Capture the cell that displays the provided text and extract its [x, y] central coordinate. 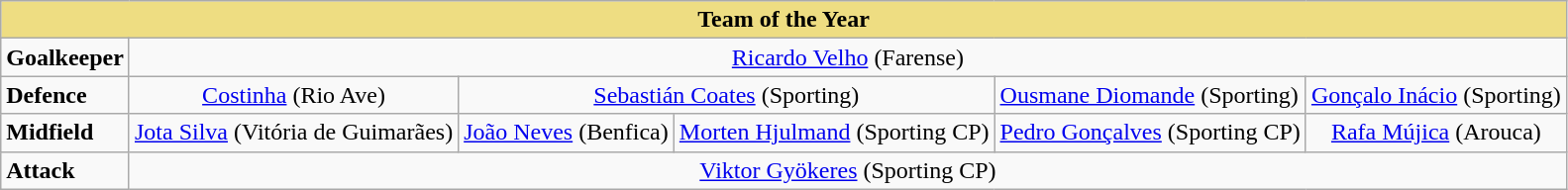
Sebastián Coates (Sporting) [727, 95]
Pedro Gonçalves (Sporting CP) [1150, 133]
Defence [65, 95]
Costinha (Rio Ave) [293, 95]
Morten Hjulmand (Sporting CP) [834, 133]
Attack [65, 170]
Ousmane Diomande (Sporting) [1150, 95]
Ricardo Velho (Farense) [848, 57]
Goalkeeper [65, 57]
Rafa Mújica (Arouca) [1436, 133]
João Neves (Benfica) [567, 133]
Gonçalo Inácio (Sporting) [1436, 95]
Team of the Year [784, 20]
Jota Silva (Vitória de Guimarães) [293, 133]
Midfield [65, 133]
Viktor Gyökeres (Sporting CP) [848, 170]
